Return (x, y) of the center of cell containing provided text 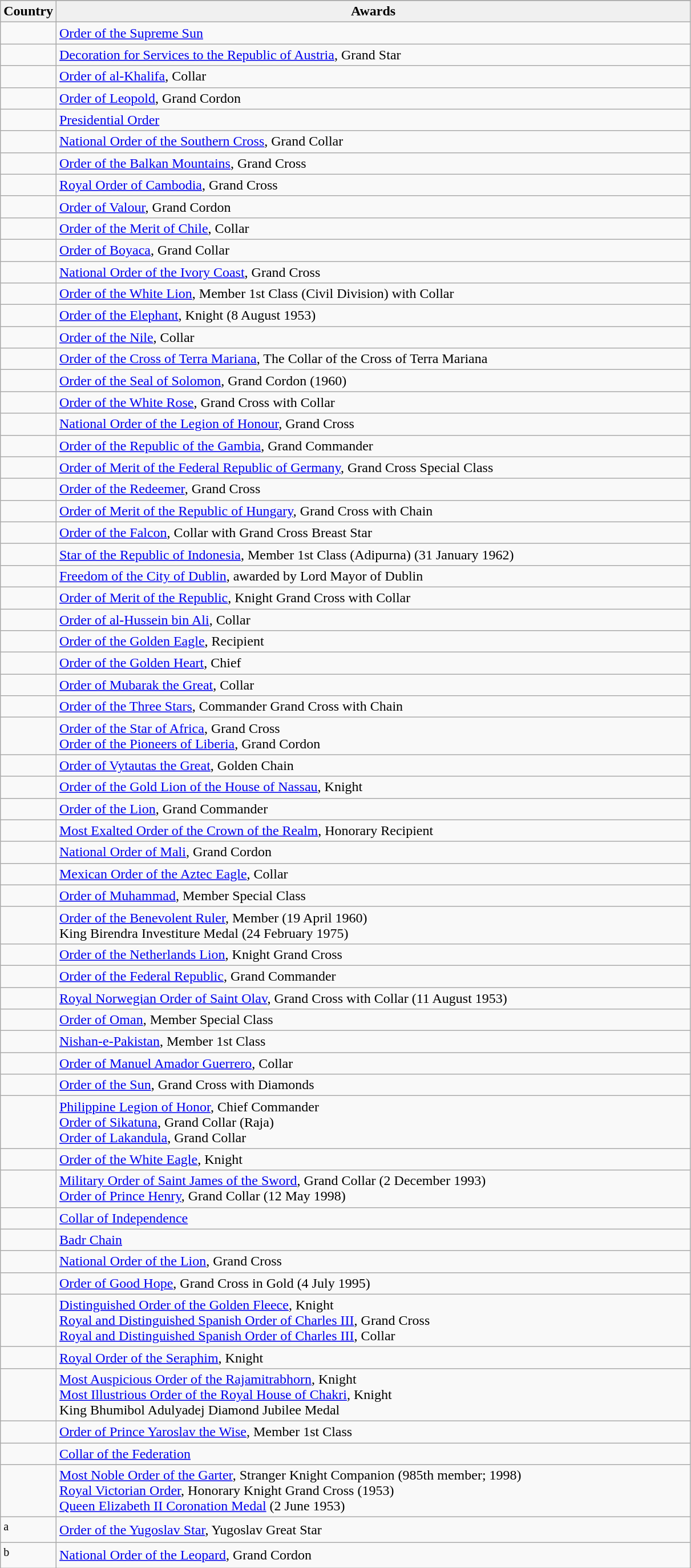
Presidential Order (373, 120)
Order of the Netherlands Lion, Knight Grand Cross (373, 954)
Order of the Yugoslav Star, Yugoslav Great Star (373, 1530)
National Order of the Lion, Grand Cross (373, 1261)
Order of Merit of the Federal Republic of Germany, Grand Cross Special Class (373, 467)
Mexican Order of the Aztec Eagle, Collar (373, 874)
Order of the Falcon, Collar with Grand Cross Breast Star (373, 533)
Order of al-Hussein bin Ali, Collar (373, 619)
Order of Good Hope, Grand Cross in Gold (4 July 1995) (373, 1283)
Order of al-Khalifa, Collar (373, 76)
Order of the Star of Africa, Grand Cross Order of the Pioneers of Liberia, Grand Cordon (373, 736)
Country (29, 11)
Order of the Merit of Chile, Collar (373, 228)
National Order of the Ivory Coast, Grand Cross (373, 272)
Order of the Three Stars, Commander Grand Cross with Chain (373, 707)
Order of the Sun, Grand Cross with Diamonds (373, 1085)
Order of the Benevolent Ruler, Member (19 April 1960) King Birendra Investiture Medal (24 February 1975) (373, 925)
Military Order of Saint James of the Sword, Grand Collar (2 December 1993) Order of Prince Henry, Grand Collar (12 May 1998) (373, 1188)
Order of the Supreme Sun (373, 33)
Order of the Elephant, Knight (8 August 1953) (373, 316)
Order of Manuel Amador Guerrero, Collar (373, 1063)
National Order of the Legion of Honour, Grand Cross (373, 424)
Order of Merit of the Republic of Hungary, Grand Cross with Chain (373, 511)
National Order of the Leopard, Grand Cordon (373, 1555)
Order of Boyaca, Grand Collar (373, 250)
Collar of Independence (373, 1218)
Most Exalted Order of the Crown of the Realm, Honorary Recipient (373, 831)
Order of Leopold, Grand Cordon (373, 98)
Order of the Cross of Terra Mariana, The Collar of the Cross of Terra Mariana (373, 359)
Order of Mubarak the Great, Collar (373, 685)
Royal Order of Cambodia, Grand Cross (373, 185)
Order of Vytautas the Great, Golden Chain (373, 765)
Order of the Balkan Mountains, Grand Cross (373, 163)
Star of the Republic of Indonesia, Member 1st Class (Adipurna) (31 January 1962) (373, 554)
b (29, 1555)
Nishan-e-Pakistan, Member 1st Class (373, 1042)
Freedom of the City of Dublin, awarded by Lord Mayor of Dublin (373, 576)
Order of Oman, Member Special Class (373, 1020)
Order of the White Lion, Member 1st Class (Civil Division) with Collar (373, 294)
National Order of Mali, Grand Cordon (373, 852)
Order of the Golden Heart, Chief (373, 663)
Order of the White Rose, Grand Cross with Collar (373, 402)
Badr Chain (373, 1240)
Royal Order of the Seraphim, Knight (373, 1357)
Royal Norwegian Order of Saint Olav, Grand Cross with Collar (11 August 1953) (373, 998)
Order of Merit of the Republic, Knight Grand Cross with Collar (373, 598)
Decoration for Services to the Republic of Austria, Grand Star (373, 55)
Order of the Seal of Solomon, Grand Cordon (1960) (373, 381)
Awards (373, 11)
Order of Muhammad, Member Special Class (373, 896)
Order of the Federal Republic, Grand Commander (373, 976)
National Order of the Southern Cross, Grand Collar (373, 142)
Order of the Redeemer, Grand Cross (373, 489)
Order of the Lion, Grand Commander (373, 809)
Collar of the Federation (373, 1454)
a (29, 1530)
Philippine Legion of Honor, Chief Commander Order of Sikatuna, Grand Collar (Raja) Order of Lakandula, Grand Collar (373, 1122)
Order of the Golden Eagle, Recipient (373, 642)
Order of the Nile, Collar (373, 337)
Order of Valour, Grand Cordon (373, 207)
Order of Prince Yaroslav the Wise, Member 1st Class (373, 1432)
Order of the White Eagle, Knight (373, 1159)
Order of the Gold Lion of the House of Nassau, Knight (373, 787)
Order of the Republic of the Gambia, Grand Commander (373, 446)
